Scan for the cell matching the given text and deliver its [x, y] coordinate at center. 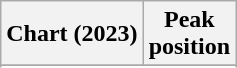
Peakposition [189, 34]
Chart (2023) [72, 34]
